Pinpoint the cell where the given text exists, returning its (x, y) midpoint coordinate. 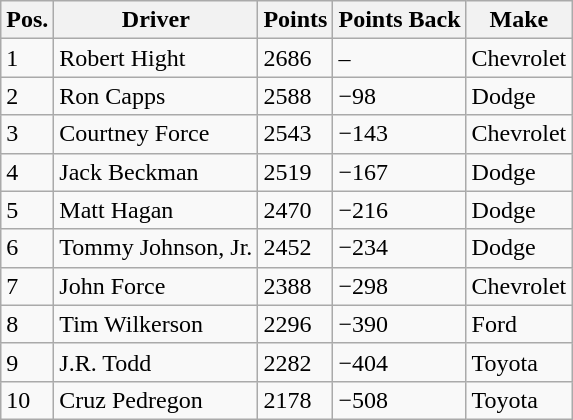
2470 (296, 210)
Matt Hagan (156, 210)
Jack Beckman (156, 172)
2452 (296, 248)
Ford (519, 324)
2543 (296, 134)
Pos. (28, 20)
Tommy Johnson, Jr. (156, 248)
−508 (400, 400)
−404 (400, 362)
1 (28, 58)
3 (28, 134)
5 (28, 210)
Ron Capps (156, 96)
Make (519, 20)
2686 (296, 58)
−167 (400, 172)
2519 (296, 172)
Driver (156, 20)
J.R. Todd (156, 362)
Points (296, 20)
−390 (400, 324)
Tim Wilkerson (156, 324)
Courtney Force (156, 134)
2178 (296, 400)
7 (28, 286)
Cruz Pedregon (156, 400)
– (400, 58)
−216 (400, 210)
−143 (400, 134)
2 (28, 96)
10 (28, 400)
−298 (400, 286)
2388 (296, 286)
6 (28, 248)
−98 (400, 96)
4 (28, 172)
9 (28, 362)
2282 (296, 362)
John Force (156, 286)
2588 (296, 96)
2296 (296, 324)
Robert Hight (156, 58)
Points Back (400, 20)
−234 (400, 248)
8 (28, 324)
